Return (X, Y) of the center of cell containing provided text 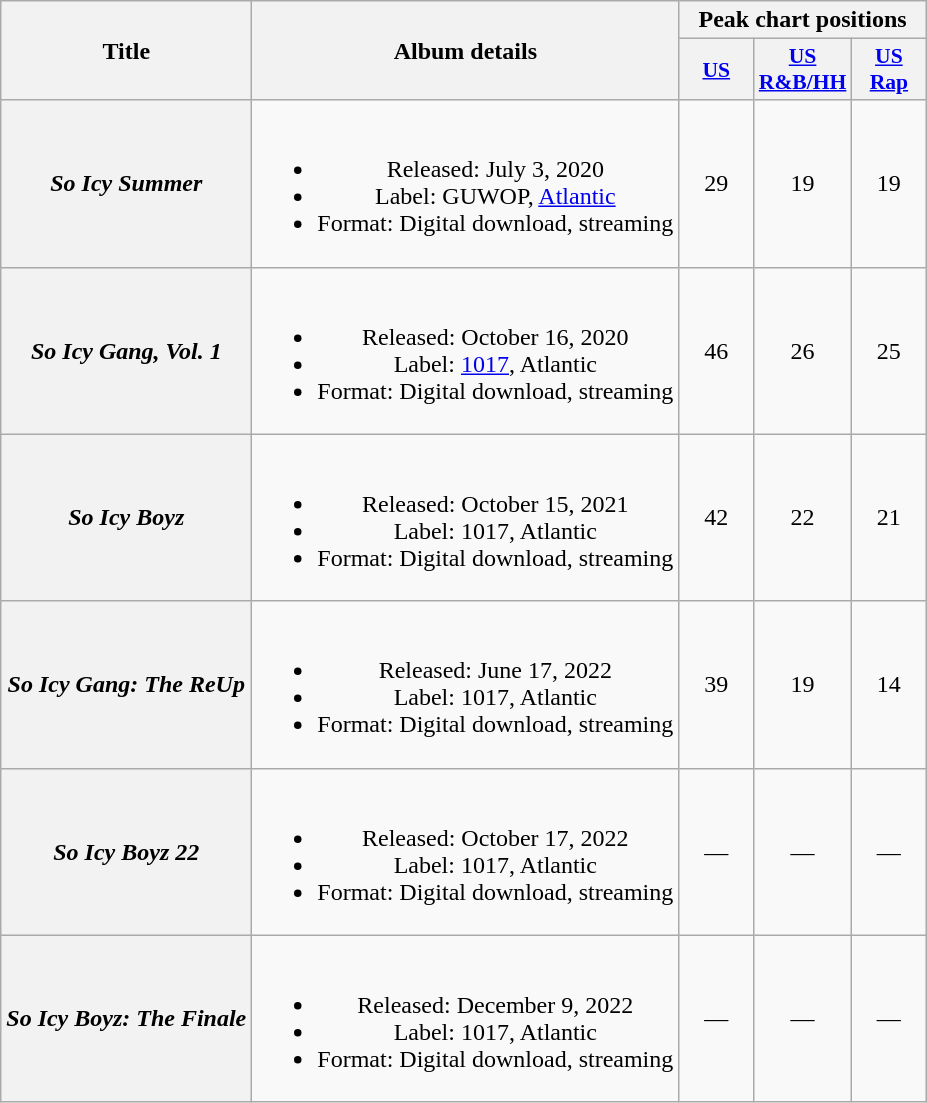
So Icy Boyz: The Finale (126, 1018)
So Icy Gang, Vol. 1 (126, 350)
Peak chart positions (803, 20)
14 (888, 684)
22 (803, 518)
USR&B/HH (803, 70)
So Icy Gang: The ReUp (126, 684)
US (716, 70)
Released: July 3, 2020Label: GUWOP, AtlanticFormat: Digital download, streaming (466, 184)
Released: October 16, 2020Label: 1017, AtlanticFormat: Digital download, streaming (466, 350)
So Icy Boyz (126, 518)
Title (126, 50)
25 (888, 350)
26 (803, 350)
Released: October 17, 2022Label: 1017, AtlanticFormat: Digital download, streaming (466, 852)
39 (716, 684)
Album details (466, 50)
So Icy Boyz 22 (126, 852)
21 (888, 518)
42 (716, 518)
Released: December 9, 2022Label: 1017, AtlanticFormat: Digital download, streaming (466, 1018)
Released: June 17, 2022Label: 1017, AtlanticFormat: Digital download, streaming (466, 684)
46 (716, 350)
USRap (888, 70)
So Icy Summer (126, 184)
29 (716, 184)
Released: October 15, 2021Label: 1017, AtlanticFormat: Digital download, streaming (466, 518)
